Search for the cell housing the specified text and yield its [x, y] center coordinate. 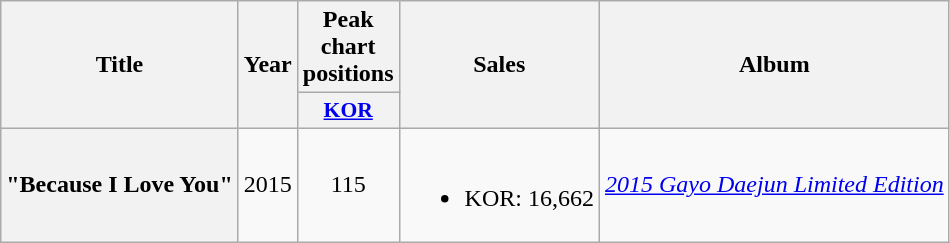
Album [774, 65]
Title [120, 65]
Year [268, 65]
"Because I Love You" [120, 184]
Sales [499, 65]
2015 Gayo Daejun Limited Edition [774, 184]
KOR: 16,662 [499, 184]
2015 [268, 184]
115 [348, 184]
KOR [348, 111]
Peak chart positions [348, 47]
